Return the (x, y) coordinate for the center point of the cell that contains the specified text.  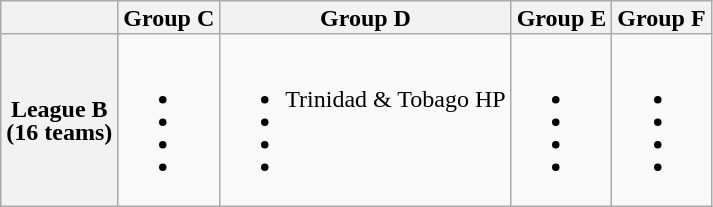
Group F (662, 18)
Group C (169, 18)
Trinidad & Tobago HP (366, 120)
League B(16 teams) (60, 120)
Group D (366, 18)
Group E (562, 18)
